Output the [x, y] coordinate of the center of the cell containing the given text.  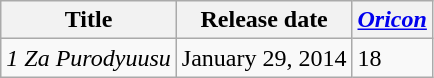
January 29, 2014 [264, 58]
1 Za Purodyuusu [89, 58]
Oricon [392, 20]
18 [392, 58]
Release date [264, 20]
Title [89, 20]
